Return the (x, y) coordinate for the center point of the cell that contains the specified text.  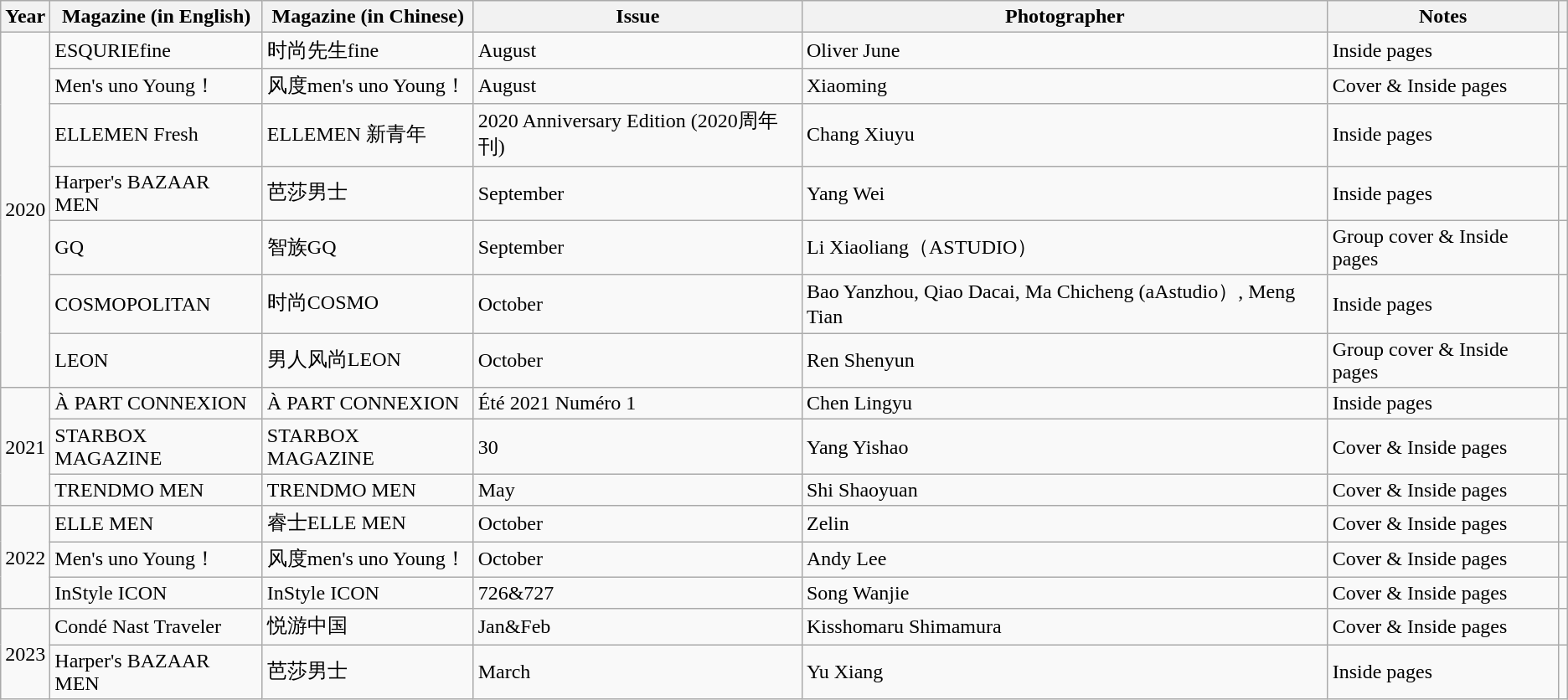
Shi Shaoyuan (1065, 490)
Magazine (in English) (156, 17)
Issue (637, 17)
Yang Wei (1065, 193)
Photographer (1065, 17)
2020 (25, 210)
2020 Anniversary Edition (2020周年刊) (637, 135)
时尚先生fine (368, 50)
Chen Lingyu (1065, 404)
COSMOPOLITAN (156, 304)
Yang Yishao (1065, 447)
Li Xiaoliang（ASTUDIO） (1065, 248)
Notes (1442, 17)
Song Wanjie (1065, 593)
Ren Shenyun (1065, 360)
Oliver June (1065, 50)
Xiaoming (1065, 85)
GQ (156, 248)
ESQURIEfine (156, 50)
LEON (156, 360)
ELLEMEN 新青年 (368, 135)
Condé Nast Traveler (156, 626)
时尚COSMO (368, 304)
726&727 (637, 593)
Magazine (in Chinese) (368, 17)
30 (637, 447)
Jan&Feb (637, 626)
Chang Xiuyu (1065, 135)
睿士ELLE MEN (368, 524)
Yu Xiang (1065, 672)
男人风尚LEON (368, 360)
2023 (25, 654)
Andy Lee (1065, 559)
Zelin (1065, 524)
智族GQ (368, 248)
Kisshomaru Shimamura (1065, 626)
2022 (25, 558)
ELLE MEN (156, 524)
March (637, 672)
2021 (25, 447)
May (637, 490)
Été 2021 Numéro 1 (637, 404)
ELLEMEN Fresh (156, 135)
悦游中国 (368, 626)
Year (25, 17)
Bao Yanzhou, Qiao Dacai, Ma Chicheng (aAstudio）, Meng Tian (1065, 304)
